Scan for the cell matching the given text and deliver its [x, y] coordinate at center. 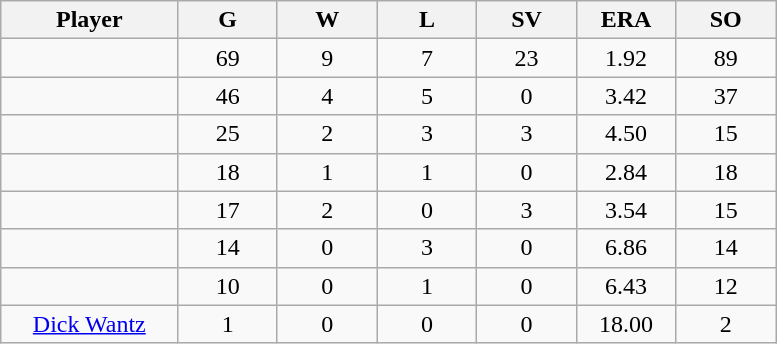
46 [228, 96]
W [327, 20]
6.86 [626, 248]
25 [228, 134]
23 [527, 58]
1.92 [626, 58]
89 [726, 58]
10 [228, 286]
L [427, 20]
Dick Wantz [90, 324]
G [228, 20]
7 [427, 58]
69 [228, 58]
6.43 [626, 286]
3.54 [626, 210]
4 [327, 96]
ERA [626, 20]
17 [228, 210]
18.00 [626, 324]
3.42 [626, 96]
SV [527, 20]
5 [427, 96]
37 [726, 96]
2.84 [626, 172]
12 [726, 286]
4.50 [626, 134]
SO [726, 20]
Player [90, 20]
9 [327, 58]
